Determine the (X, Y) coordinate at the center of the cell enclosing the given text.  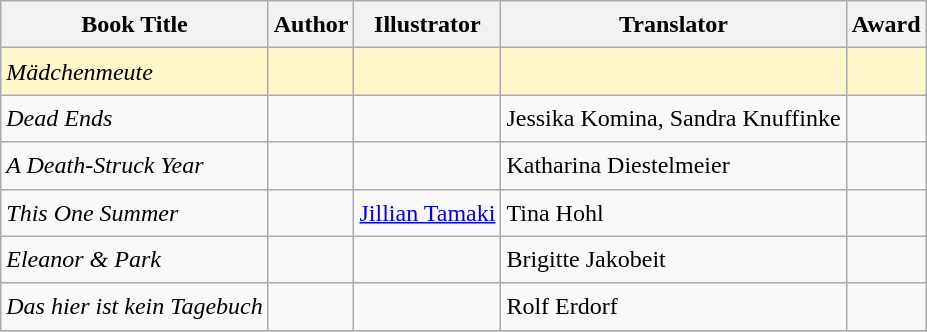
Jessika Komina, Sandra Knuffinke (674, 118)
Eleanor & Park (134, 260)
Book Title (134, 24)
Award (886, 24)
This One Summer (134, 212)
Author (311, 24)
Translator (674, 24)
Das hier ist kein Tagebuch (134, 306)
Brigitte Jakobeit (674, 260)
A Death-Struck Year (134, 166)
Rolf Erdorf (674, 306)
Dead Ends (134, 118)
Jillian Tamaki (428, 212)
Mädchenmeute (134, 72)
Katharina Diestelmeier (674, 166)
Illustrator (428, 24)
Tina Hohl (674, 212)
